Determine the [x, y] coordinate at the center of the cell enclosing the given text.  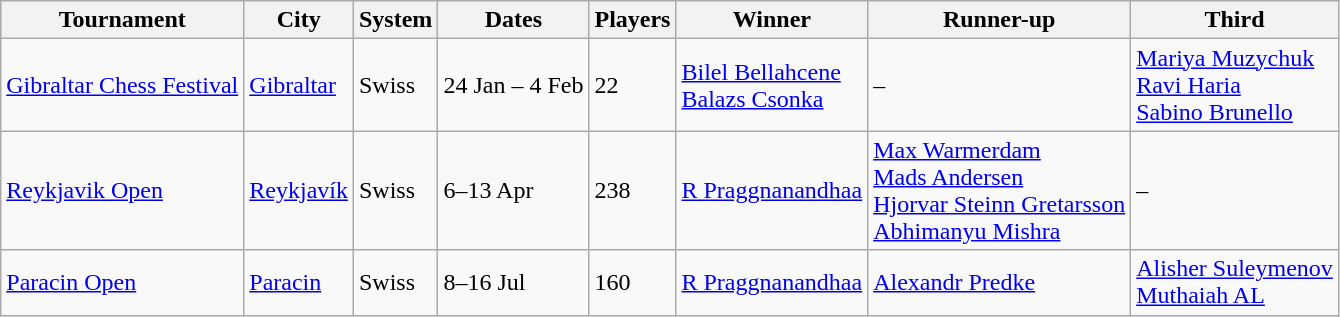
City [299, 20]
Gibraltar Chess Festival [122, 85]
Players [632, 20]
238 [632, 190]
160 [632, 282]
Reykjavík [299, 190]
Mariya Muzychuk Ravi Haria Sabino Brunello [1235, 85]
Runner-up [1000, 20]
Dates [514, 20]
Alexandr Predke [1000, 282]
Paracin [299, 282]
Gibraltar [299, 85]
Third [1235, 20]
Max Warmerdam Mads Andersen Hjorvar Steinn Gretarsson Abhimanyu Mishra [1000, 190]
Winner [772, 20]
Reykjavik Open [122, 190]
24 Jan – 4 Feb [514, 85]
Bilel Bellahcene Balazs Csonka [772, 85]
System [395, 20]
Tournament [122, 20]
Paracin Open [122, 282]
8–16 Jul [514, 282]
Alisher Suleymenov Muthaiah AL [1235, 282]
22 [632, 85]
6–13 Apr [514, 190]
